Capture the cell that displays the provided text and extract its (X, Y) central coordinate. 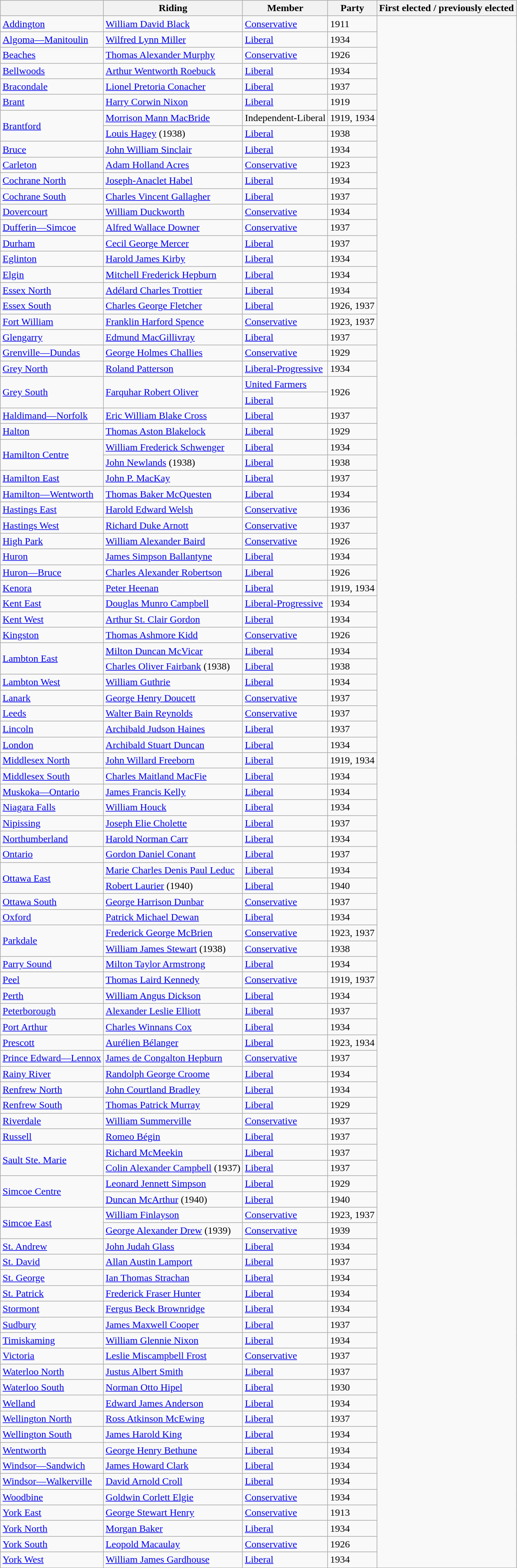
Richard Duke Arnott (173, 525)
William Angus Dickson (173, 996)
Thomas Alexander Murphy (173, 55)
Parkdale (52, 940)
Haldimand—Norfolk (52, 415)
Fort William (52, 322)
Riding (173, 8)
David Arnold Croll (173, 1482)
Aurélien Bélanger (173, 1043)
Brant (52, 102)
Simcoe East (52, 1223)
Arthur St. Clair Gordon (173, 619)
Archibald Judson Haines (173, 729)
Hamilton East (52, 478)
Member (285, 8)
Joseph-Anaclet Habel (173, 180)
John Judah Glass (173, 1246)
Hamilton Centre (52, 455)
1930 (352, 1387)
1913 (352, 1513)
Bracondale (52, 86)
Renfrew South (52, 1105)
Kingston (52, 635)
William James Gardhouse (173, 1560)
Marie Charles Denis Paul Leduc (173, 870)
First elected / previously elected (446, 8)
James Simpson Ballantyne (173, 557)
1923, 1934 (352, 1043)
Russell (52, 1136)
Harold Norman Carr (173, 839)
Thomas Aston Blakelock (173, 431)
John P. MacKay (173, 478)
Simcoe Centre (52, 1191)
Stormont (52, 1309)
Kent West (52, 619)
Peter Heenan (173, 588)
Norman Otto Hipel (173, 1387)
Port Arthur (52, 1027)
Timiskaming (52, 1340)
Eric William Blake Cross (173, 415)
Walter Bain Reynolds (173, 714)
Glengarry (52, 337)
Waterloo North (52, 1372)
Oxford (52, 917)
Waterloo South (52, 1387)
Charles Vincent Gallagher (173, 196)
Thomas Laird Kennedy (173, 980)
Randolph George Croome (173, 1074)
Bellwoods (52, 71)
Fergus Beck Brownridge (173, 1309)
Ross Atkinson McEwing (173, 1419)
Charles Oliver Fairbank (1938) (173, 666)
St. Patrick (52, 1293)
United Farmers (285, 384)
Huron—Bruce (52, 572)
Archibald Stuart Duncan (173, 745)
Middlesex South (52, 776)
William Summerville (173, 1121)
Cochrane South (52, 196)
Muskoka—Ontario (52, 792)
Patrick Michael Dewan (173, 917)
Rainy River (52, 1074)
Adam Holland Acres (173, 165)
Harry Corwin Nixon (173, 102)
1926, 1937 (352, 306)
Essex North (52, 290)
John Newlands (1938) (173, 463)
Frederick Fraser Hunter (173, 1293)
Alexander Leslie Elliott (173, 1011)
Kent East (52, 604)
Addington (52, 24)
Halton (52, 431)
William Houck (173, 807)
Thomas Patrick Murray (173, 1105)
York South (52, 1544)
George Stewart Henry (173, 1513)
Charles Alexander Robertson (173, 572)
Roland Patterson (173, 369)
Colin Alexander Campbell (1937) (173, 1168)
Harold Edward Welsh (173, 510)
Dovercourt (52, 212)
John Willard Freeborn (173, 761)
Frederick George McBrien (173, 933)
Mitchell Frederick Hepburn (173, 275)
George Henry Bethune (173, 1450)
George Alexander Drew (1939) (173, 1231)
1919, 1937 (352, 980)
1936 (352, 510)
William Duckworth (173, 212)
Robert Laurier (1940) (173, 886)
Farquhar Robert Oliver (173, 392)
Gordon Daniel Conant (173, 854)
Lionel Pretoria Conacher (173, 86)
1911 (352, 24)
Wellington North (52, 1419)
William James Stewart (1938) (173, 948)
Louis Hagey (1938) (173, 133)
Ian Thomas Strachan (173, 1278)
John Courtland Bradley (173, 1090)
William David Black (173, 24)
Sudbury (52, 1325)
Victoria (52, 1356)
Windsor—Walkerville (52, 1482)
William Finlayson (173, 1215)
1939 (352, 1231)
Durham (52, 243)
Ottawa East (52, 878)
London (52, 745)
Cecil George Mercer (173, 243)
Huron (52, 557)
Ontario (52, 854)
George Holmes Challies (173, 353)
York West (52, 1560)
Middlesex North (52, 761)
York East (52, 1513)
Adélard Charles Trottier (173, 290)
Wellington South (52, 1434)
Independent-Liberal (285, 118)
Goldwin Corlett Elgie (173, 1497)
William Guthrie (173, 682)
Thomas Baker McQuesten (173, 494)
Leeds (52, 714)
Milton Taylor Armstrong (173, 964)
Morgan Baker (173, 1528)
Essex South (52, 306)
James de Congalton Hepburn (173, 1058)
Hastings East (52, 510)
Beaches (52, 55)
Joseph Elie Cholette (173, 823)
Grey North (52, 369)
Bruce (52, 149)
Allan Austin Lamport (173, 1262)
Hamilton—Wentworth (52, 494)
Lincoln (52, 729)
James Howard Clark (173, 1466)
William Frederick Schwenger (173, 447)
Hastings West (52, 525)
Edward James Anderson (173, 1403)
Kenora (52, 588)
Richard McMeekin (173, 1152)
Prescott (52, 1043)
Lambton West (52, 682)
George Harrison Dunbar (173, 901)
Grey South (52, 392)
Peel (52, 980)
York North (52, 1528)
Woodbine (52, 1497)
St. Andrew (52, 1246)
Nipissing (52, 823)
Perth (52, 996)
Leslie Miscampbell Frost (173, 1356)
Milton Duncan McVicar (173, 651)
Eglinton (52, 259)
Duncan McArthur (1940) (173, 1199)
Alfred Wallace Downer (173, 228)
Riverdale (52, 1121)
William Glennie Nixon (173, 1340)
Charles Maitland MacFie (173, 776)
Algoma—Manitoulin (52, 40)
Renfrew North (52, 1090)
St. George (52, 1278)
1923 (352, 165)
Franklin Harford Spence (173, 322)
Edmund MacGillivray (173, 337)
Romeo Bégin (173, 1136)
Northumberland (52, 839)
Morrison Mann MacBride (173, 118)
High Park (52, 541)
Welland (52, 1403)
Grenville—Dundas (52, 353)
William Alexander Baird (173, 541)
Peterborough (52, 1011)
Wentworth (52, 1450)
Dufferin—Simcoe (52, 228)
Justus Albert Smith (173, 1372)
Thomas Ashmore Kidd (173, 635)
James Francis Kelly (173, 792)
James Maxwell Cooper (173, 1325)
Lambton East (52, 658)
George Henry Doucett (173, 698)
Douglas Munro Campbell (173, 604)
Prince Edward—Lennox (52, 1058)
James Harold King (173, 1434)
Ottawa South (52, 901)
Sault Ste. Marie (52, 1160)
Elgin (52, 275)
Leonard Jennett Simpson (173, 1183)
Carleton (52, 165)
Niagara Falls (52, 807)
John William Sinclair (173, 149)
Harold James Kirby (173, 259)
Charles George Fletcher (173, 306)
1919 (352, 102)
Cochrane North (52, 180)
Windsor—Sandwich (52, 1466)
Parry Sound (52, 964)
Lanark (52, 698)
Arthur Wentworth Roebuck (173, 71)
Brantford (52, 126)
Leopold Macaulay (173, 1544)
Charles Winnans Cox (173, 1027)
St. David (52, 1262)
Wilfred Lynn Miller (173, 40)
Party (352, 8)
